Scan for the cell matching the given text and deliver its (x, y) coordinate at center. 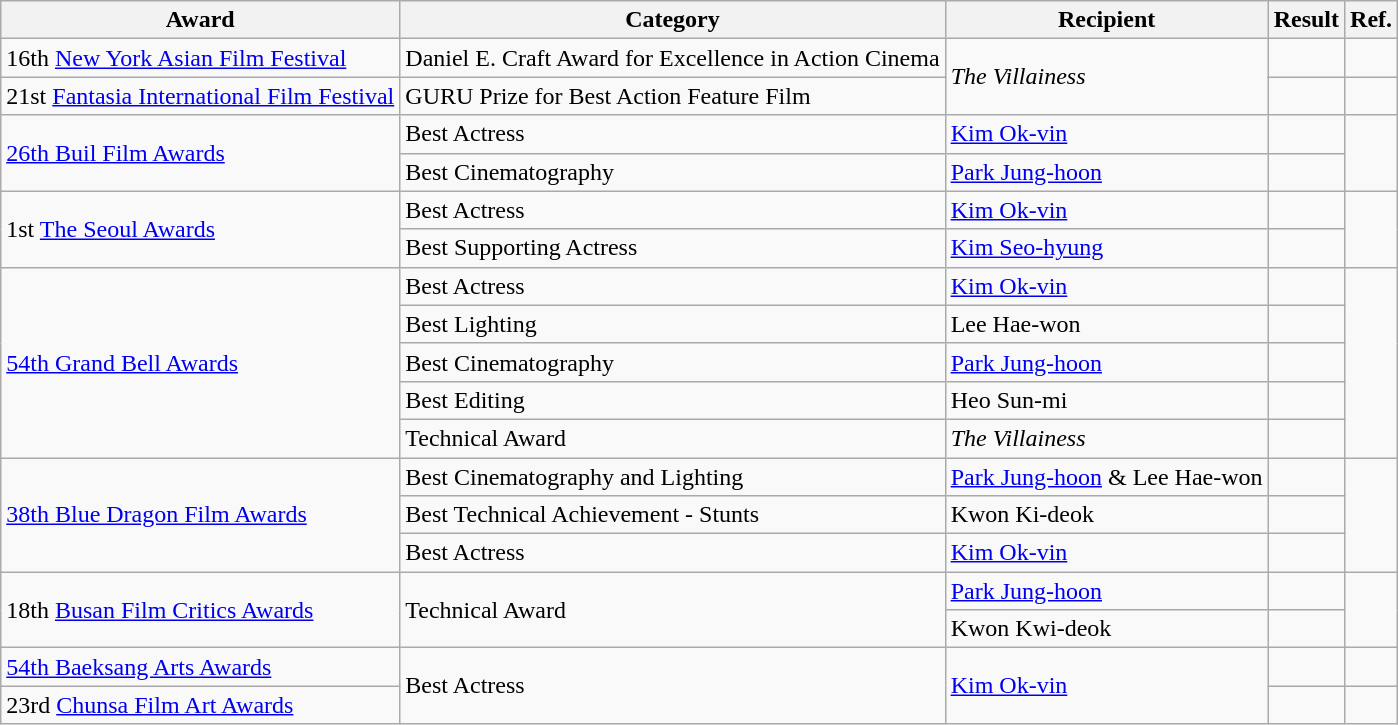
Result (1306, 20)
18th Busan Film Critics Awards (200, 610)
38th Blue Dragon Film Awards (200, 515)
Kwon Kwi-deok (1106, 629)
Kwon Ki-deok (1106, 515)
Heo Sun-mi (1106, 400)
Best Editing (672, 400)
23rd Chunsa Film Art Awards (200, 705)
Recipient (1106, 20)
GURU Prize for Best Action Feature Film (672, 96)
Category (672, 20)
Best Supporting Actress (672, 248)
Best Technical Achievement - Stunts (672, 515)
26th Buil Film Awards (200, 153)
16th New York Asian Film Festival (200, 58)
Park Jung-hoon & Lee Hae-won (1106, 477)
Ref. (1372, 20)
1st The Seoul Awards (200, 229)
Best Lighting (672, 324)
Daniel E. Craft Award for Excellence in Action Cinema (672, 58)
21st Fantasia International Film Festival (200, 96)
54th Baeksang Arts Awards (200, 667)
54th Grand Bell Awards (200, 362)
Kim Seo-hyung (1106, 248)
Best Cinematography and Lighting (672, 477)
Lee Hae-won (1106, 324)
Award (200, 20)
